Identify which cell holds the provided text, then report its (x, y) central coordinate. 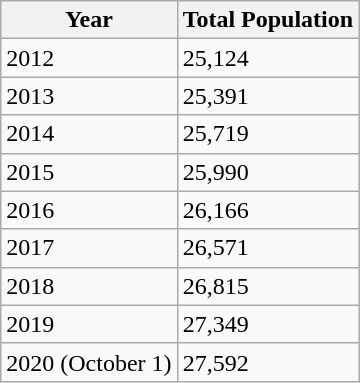
2018 (89, 286)
2013 (89, 96)
27,349 (268, 324)
26,815 (268, 286)
2014 (89, 134)
26,571 (268, 248)
2017 (89, 248)
25,990 (268, 172)
2015 (89, 172)
2019 (89, 324)
Total Population (268, 20)
25,124 (268, 58)
Year (89, 20)
2020 (October 1) (89, 362)
27,592 (268, 362)
2016 (89, 210)
25,391 (268, 96)
26,166 (268, 210)
2012 (89, 58)
25,719 (268, 134)
